Return (X, Y) of the center of cell containing provided text 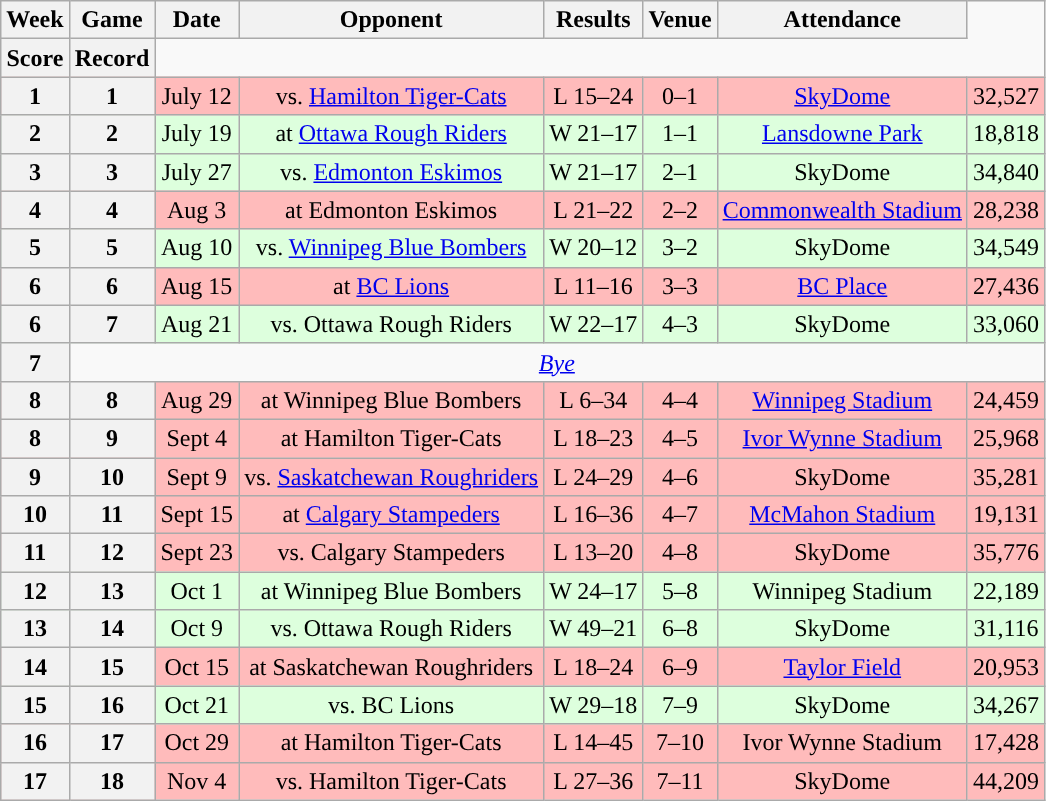
McMahon Stadium (842, 515)
18,818 (1006, 134)
Oct 21 (197, 705)
Aug 15 (197, 286)
Lansdowne Park (842, 134)
July 27 (197, 172)
4–8 (680, 553)
W 24–17 (594, 591)
L 27–36 (594, 781)
4–3 (680, 324)
BC Place (842, 286)
Score (35, 58)
Record (112, 58)
Aug 21 (197, 324)
35,776 (1006, 553)
19,131 (1006, 515)
Oct 15 (197, 667)
vs. Edmonton Eskimos (392, 172)
17,428 (1006, 743)
Aug 29 (197, 400)
3–2 (680, 248)
L 11–16 (594, 286)
Oct 29 (197, 743)
Sept 4 (197, 438)
Attendance (842, 20)
2–1 (680, 172)
L 18–24 (594, 667)
L 14–45 (594, 743)
7–11 (680, 781)
at Edmonton Eskimos (392, 210)
32,527 (1006, 96)
W 20–12 (594, 248)
at BC Lions (392, 286)
Sept 23 (197, 553)
Aug 3 (197, 210)
7–9 (680, 705)
35,281 (1006, 477)
vs. Calgary Stampeders (392, 553)
28,238 (1006, 210)
L 16–36 (594, 515)
Sept 9 (197, 477)
L 13–20 (594, 553)
6–8 (680, 629)
Bye (556, 362)
2–2 (680, 210)
6–9 (680, 667)
Nov 4 (197, 781)
L 15–24 (594, 96)
Game (112, 20)
34,267 (1006, 705)
44,209 (1006, 781)
27,436 (1006, 286)
20,953 (1006, 667)
34,840 (1006, 172)
31,116 (1006, 629)
at Saskatchewan Roughriders (392, 667)
7–10 (680, 743)
at Ottawa Rough Riders (392, 134)
W 49–21 (594, 629)
34,549 (1006, 248)
Aug 10 (197, 248)
4–5 (680, 438)
Week (35, 20)
vs. Saskatchewan Roughriders (392, 477)
W 22–17 (594, 324)
L 6–34 (594, 400)
W 29–18 (594, 705)
4–6 (680, 477)
at Calgary Stampeders (392, 515)
L 21–22 (594, 210)
Oct 9 (197, 629)
Venue (680, 20)
5–8 (680, 591)
Commonwealth Stadium (842, 210)
vs. Winnipeg Blue Bombers (392, 248)
4–7 (680, 515)
Date (197, 20)
4–4 (680, 400)
22,189 (1006, 591)
Oct 1 (197, 591)
33,060 (1006, 324)
Taylor Field (842, 667)
vs. BC Lions (392, 705)
L 24–29 (594, 477)
1–1 (680, 134)
18 (112, 781)
Results (594, 20)
Opponent (392, 20)
L 18–23 (594, 438)
Sept 15 (197, 515)
3–3 (680, 286)
July 12 (197, 96)
25,968 (1006, 438)
24,459 (1006, 400)
0–1 (680, 96)
July 19 (197, 134)
